Provide the [X, Y] coordinate of the cell's center where the given text is located.  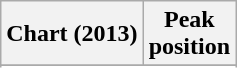
Peak position [189, 34]
Chart (2013) [72, 34]
